Determine the [X, Y] coordinate at the center of the cell enclosing the given text.  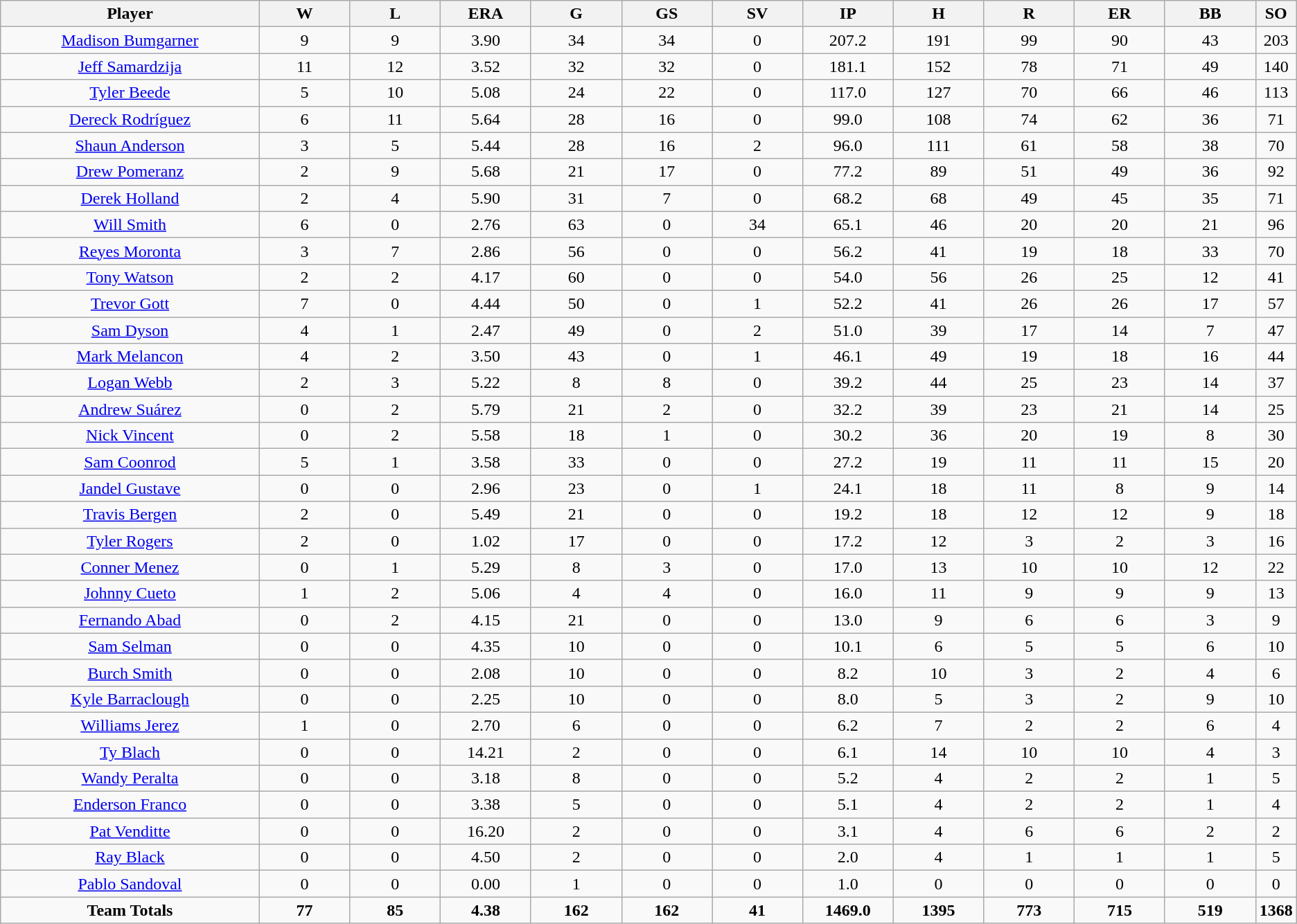
5.2 [848, 779]
17.2 [848, 541]
5.79 [486, 409]
3.18 [486, 779]
IP [848, 14]
L [395, 14]
Travis Bergen [130, 515]
16.0 [848, 594]
77.2 [848, 172]
Wandy Peralta [130, 779]
5.58 [486, 436]
32.2 [848, 409]
6.1 [848, 752]
Pablo Sandoval [130, 884]
24.1 [848, 488]
54.0 [848, 277]
Fernando Abad [130, 620]
ER [1120, 14]
111 [938, 145]
47 [1276, 330]
Jeff Samardzija [130, 66]
1.0 [848, 884]
5.22 [486, 383]
2.70 [486, 725]
3.38 [486, 805]
ERA [486, 14]
4.38 [486, 910]
96 [1276, 224]
3.90 [486, 40]
Drew Pomeranz [130, 172]
5.49 [486, 515]
74 [1030, 119]
51 [1030, 172]
Trevor Gott [130, 303]
3.50 [486, 357]
4.44 [486, 303]
140 [1276, 66]
Madison Bumgarner [130, 40]
Sam Coonrod [130, 462]
Reyes Moronta [130, 251]
Burch Smith [130, 673]
203 [1276, 40]
181.1 [848, 66]
65.1 [848, 224]
5.44 [486, 145]
Tony Watson [130, 277]
2.76 [486, 224]
8.2 [848, 673]
62 [1120, 119]
715 [1120, 910]
Derek Holland [130, 198]
85 [395, 910]
Pat Venditte [130, 831]
5.64 [486, 119]
Mark Melancon [130, 357]
Dereck Rodríguez [130, 119]
3.58 [486, 462]
Team Totals [130, 910]
117.0 [848, 93]
H [938, 14]
2.96 [486, 488]
Sam Selman [130, 646]
Ty Blach [130, 752]
61 [1030, 145]
57 [1276, 303]
10.1 [848, 646]
78 [1030, 66]
Conner Menez [130, 567]
90 [1120, 40]
Logan Webb [130, 383]
3.1 [848, 831]
3.52 [486, 66]
Johnny Cueto [130, 594]
89 [938, 172]
68 [938, 198]
2.47 [486, 330]
16.20 [486, 831]
38 [1210, 145]
Player [130, 14]
92 [1276, 172]
51.0 [848, 330]
Will Smith [130, 224]
0.00 [486, 884]
56.2 [848, 251]
99.0 [848, 119]
68.2 [848, 198]
8.0 [848, 699]
191 [938, 40]
127 [938, 93]
14.21 [486, 752]
52.2 [848, 303]
5.90 [486, 198]
773 [1030, 910]
58 [1120, 145]
R [1030, 14]
SO [1276, 14]
519 [1210, 910]
31 [576, 198]
2.86 [486, 251]
Sam Dyson [130, 330]
99 [1030, 40]
207.2 [848, 40]
5.29 [486, 567]
17.0 [848, 567]
30.2 [848, 436]
4.35 [486, 646]
113 [1276, 93]
4.15 [486, 620]
6.2 [848, 725]
5.68 [486, 172]
1395 [938, 910]
37 [1276, 383]
BB [1210, 14]
4.50 [486, 858]
SV [758, 14]
45 [1120, 198]
27.2 [848, 462]
2.25 [486, 699]
24 [576, 93]
152 [938, 66]
39.2 [848, 383]
1.02 [486, 541]
Tyler Beede [130, 93]
W [305, 14]
2.0 [848, 858]
66 [1120, 93]
60 [576, 277]
G [576, 14]
5.08 [486, 93]
Andrew Suárez [130, 409]
Jandel Gustave [130, 488]
Williams Jerez [130, 725]
63 [576, 224]
77 [305, 910]
50 [576, 303]
1368 [1276, 910]
96.0 [848, 145]
Ray Black [130, 858]
2.08 [486, 673]
5.1 [848, 805]
1469.0 [848, 910]
108 [938, 119]
Kyle Barraclough [130, 699]
GS [667, 14]
Tyler Rogers [130, 541]
Shaun Anderson [130, 145]
4.17 [486, 277]
15 [1210, 462]
Nick Vincent [130, 436]
13.0 [848, 620]
30 [1276, 436]
5.06 [486, 594]
46.1 [848, 357]
19.2 [848, 515]
Enderson Franco [130, 805]
35 [1210, 198]
